Determine the [X, Y] coordinate at the center of the cell enclosing the given text.  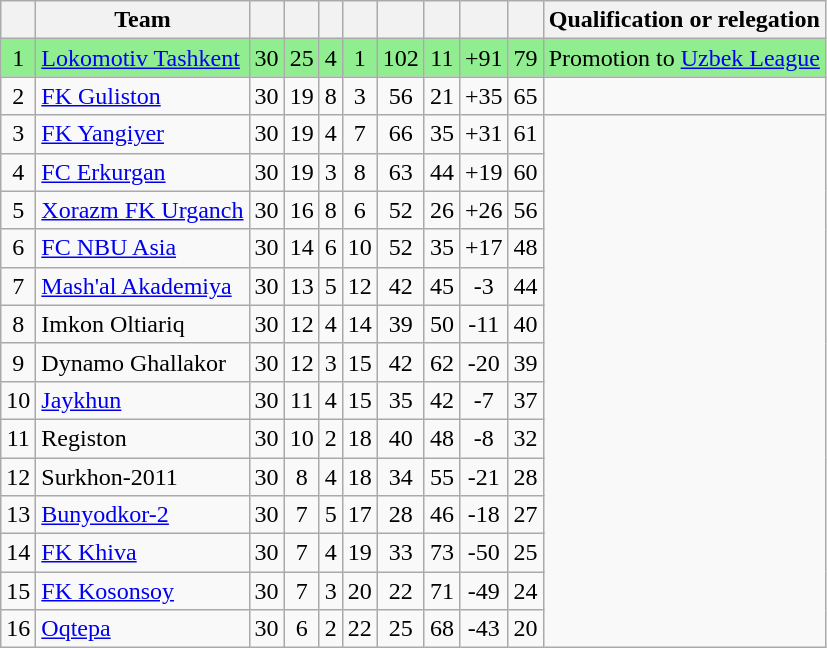
102 [400, 58]
+35 [484, 96]
50 [442, 324]
73 [442, 553]
65 [526, 96]
+91 [484, 58]
-49 [484, 591]
Xorazm FK Urganch [142, 210]
Surkhon-2011 [142, 477]
45 [442, 286]
26 [442, 210]
Registon [142, 438]
-50 [484, 553]
66 [400, 134]
FK Guliston [142, 96]
FC NBU Asia [142, 248]
-7 [484, 400]
Oqtepa [142, 629]
-20 [484, 362]
34 [400, 477]
37 [526, 400]
Dynamo Ghallakor [142, 362]
Mash'al Akademiya [142, 286]
Imkon Oltiariq [142, 324]
FK Kosonsoy [142, 591]
-8 [484, 438]
79 [526, 58]
46 [442, 515]
62 [442, 362]
+17 [484, 248]
27 [526, 515]
Lokomotiv Tashkent [142, 58]
Team [142, 20]
33 [400, 553]
+31 [484, 134]
+26 [484, 210]
-43 [484, 629]
FC Erkurgan [142, 172]
-21 [484, 477]
Jaykhun [142, 400]
71 [442, 591]
Qualification or relegation [684, 20]
-18 [484, 515]
61 [526, 134]
17 [360, 515]
Bunyodkor-2 [142, 515]
+19 [484, 172]
FK Khiva [142, 553]
Promotion to Uzbek League [684, 58]
24 [526, 591]
FK Yangiyer [142, 134]
55 [442, 477]
60 [526, 172]
-11 [484, 324]
-3 [484, 286]
21 [442, 96]
32 [526, 438]
63 [400, 172]
9 [18, 362]
68 [442, 629]
